Determine the [X, Y] coordinate at the center of the cell enclosing the given text.  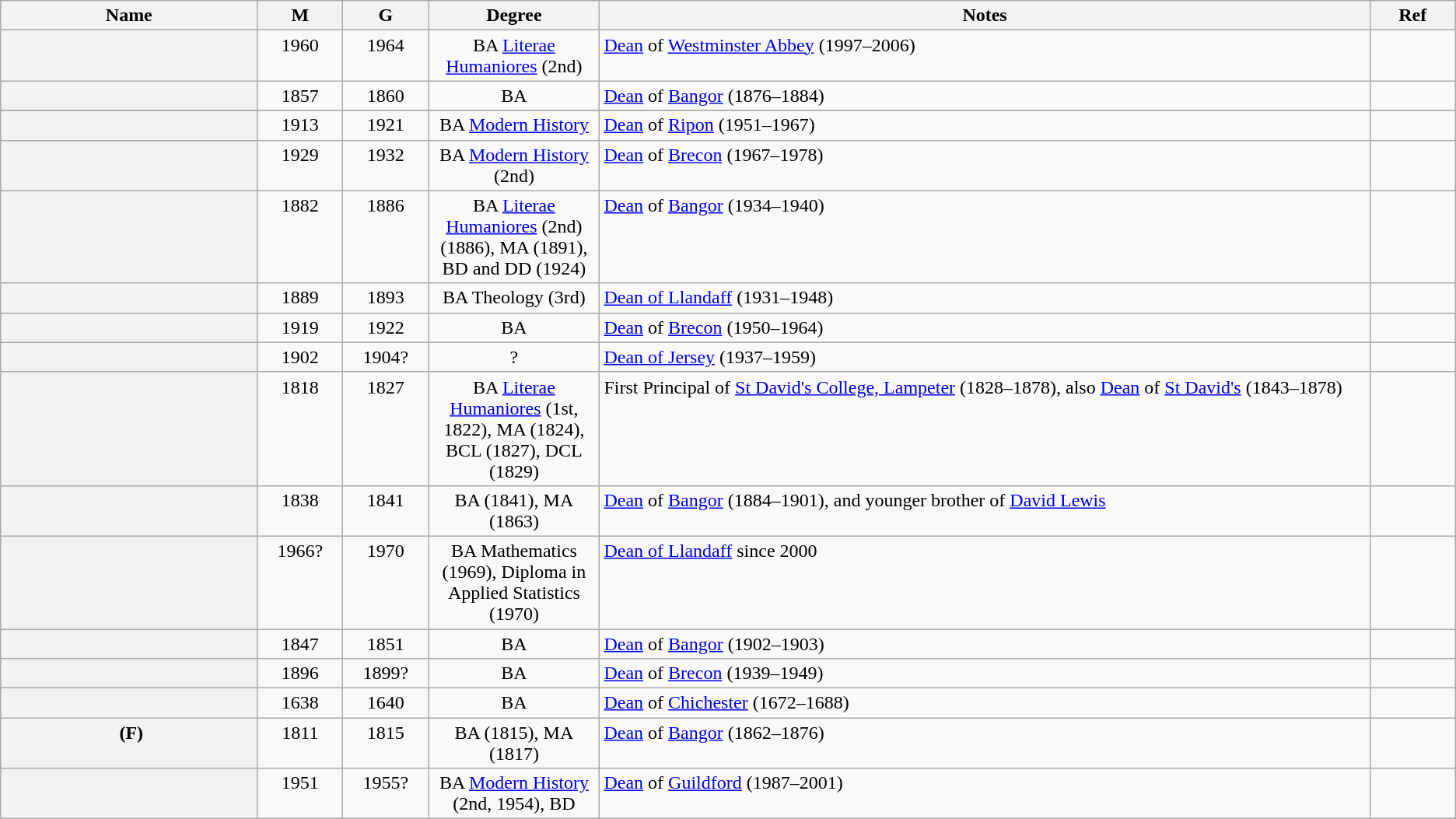
First Principal of St David's College, Lampeter (1828–1878), also Dean of St David's (1843–1878) [985, 429]
Dean of Bangor (1876–1884) [985, 96]
1815 [386, 744]
1896 [300, 674]
Dean of Guildford (1987–2001) [985, 793]
BA Literae Humaniores (2nd) (1886), MA (1891), BD and DD (1924) [514, 236]
BA Theology (3rd) [514, 298]
Dean of Llandaff since 2000 [985, 582]
G [386, 16]
Dean of Bangor (1934–1940) [985, 236]
1951 [300, 793]
Dean of Llandaff (1931–1948) [985, 298]
Dean of Brecon (1939–1949) [985, 674]
BA (1841), MA (1863) [514, 510]
BA Mathematics (1969), Diploma in Applied Statistics (1970) [514, 582]
Dean of Bangor (1884–1901), and younger brother of David Lewis [985, 510]
Name [129, 16]
BA (1815), MA (1817) [514, 744]
1886 [386, 236]
1818 [300, 429]
1960 [300, 56]
1640 [386, 703]
Ref [1412, 16]
BA Literae Humaniores (2nd) [514, 56]
BA Modern History (2nd, 1954), BD [514, 793]
Degree [514, 16]
1964 [386, 56]
Dean of Jersey (1937–1959) [985, 357]
Dean of Westminster Abbey (1997–2006) [985, 56]
Dean of Chichester (1672–1688) [985, 703]
1902 [300, 357]
1811 [300, 744]
1847 [300, 643]
1919 [300, 327]
1827 [386, 429]
1889 [300, 298]
1904? [386, 357]
1929 [300, 165]
Dean of Bangor (1902–1903) [985, 643]
1921 [386, 125]
1966? [300, 582]
1860 [386, 96]
1955? [386, 793]
Dean of Bangor (1862–1876) [985, 744]
? [514, 357]
BA Modern History (2nd) [514, 165]
1882 [300, 236]
Dean of Ripon (1951–1967) [985, 125]
1913 [300, 125]
1638 [300, 703]
1857 [300, 96]
1932 [386, 165]
1841 [386, 510]
BA Literae Humaniores (1st, 1822), MA (1824), BCL (1827), DCL (1829) [514, 429]
Notes [985, 16]
1851 [386, 643]
1970 [386, 582]
Dean of Brecon (1967–1978) [985, 165]
1838 [300, 510]
(F) [129, 744]
1922 [386, 327]
BA Modern History [514, 125]
Dean of Brecon (1950–1964) [985, 327]
1893 [386, 298]
M [300, 16]
1899? [386, 674]
